For the text-containing cell, return its midpoint in (x, y) coordinate format. 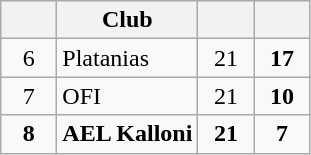
6 (29, 58)
AEL Kalloni (128, 134)
OFI (128, 96)
Club (128, 20)
17 (282, 58)
10 (282, 96)
Platanias (128, 58)
8 (29, 134)
